For the text-containing cell, return its midpoint in [x, y] coordinate format. 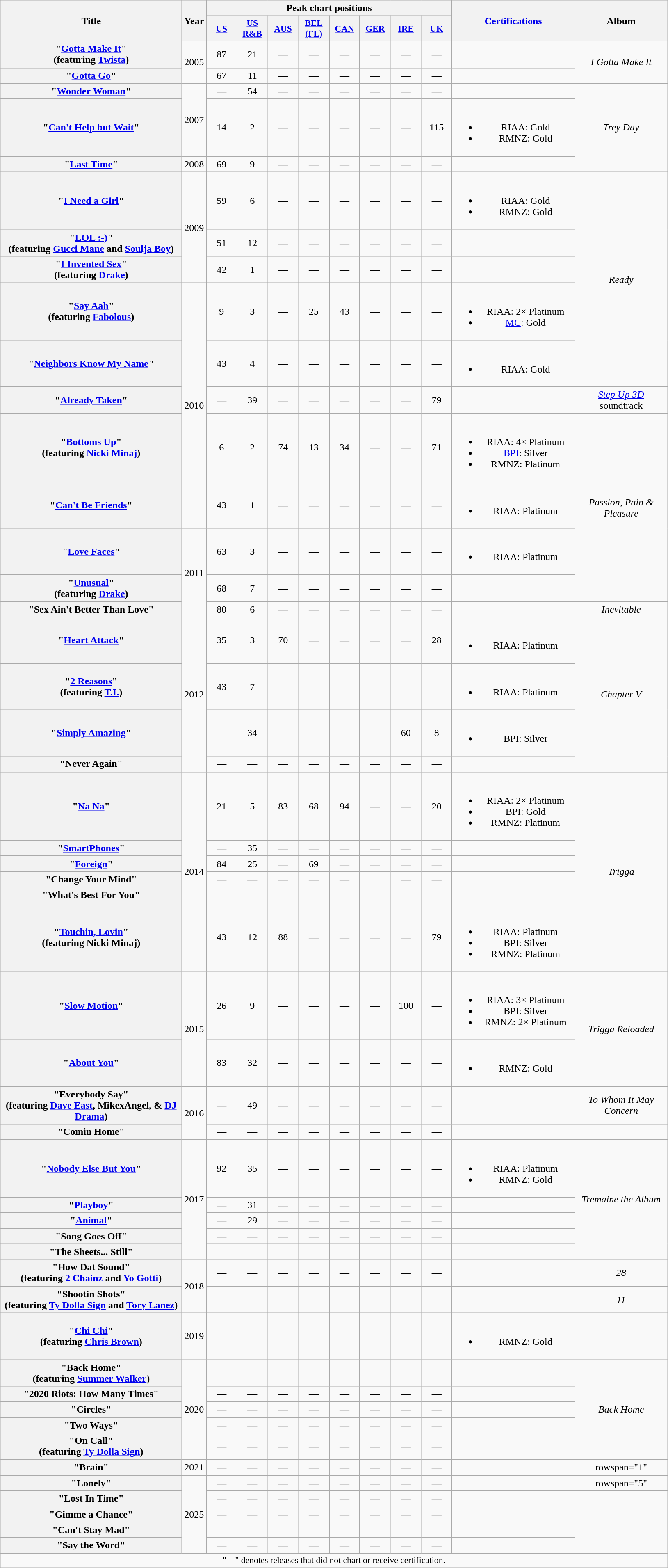
Album [621, 21]
2007 [194, 120]
"Change Your Mind" [91, 879]
RIAA: 2× PlatinumBPI: GoldRMNZ: Platinum [513, 806]
2011 [194, 573]
RIAA: 4× PlatinumBPI: SilverRMNZ: Platinum [513, 448]
"How Dat Sound"(featuring 2 Chainz and Yo Gotti) [91, 1273]
"2020 Riots: How Many Times" [91, 1394]
To Whom It May Concern [621, 1105]
115 [436, 128]
Passion, Pain & Pleasure [621, 507]
"Slow Motion" [91, 1006]
"Gimme a Chance" [91, 1514]
"Can't Stay Mad" [91, 1530]
rowspan="5" [621, 1483]
39 [253, 400]
2009 [194, 227]
Title [91, 21]
70 [283, 640]
"Bottoms Up"(featuring Nicki Minaj) [91, 448]
"About You" [91, 1063]
4 [253, 363]
5 [253, 806]
92 [221, 1168]
"What's Best For You" [91, 895]
"Lost In Time" [91, 1499]
26 [221, 1006]
2017 [194, 1200]
42 [221, 269]
"—" denotes releases that did not chart or receive certification. [334, 1561]
IRE [406, 29]
"Chi Chi"(featuring Chris Brown) [91, 1336]
88 [283, 937]
100 [406, 1006]
- [375, 879]
"Can't Help but Wait" [91, 128]
"LOL :-)"(featuring Gucci Mane and Soulja Boy) [91, 243]
"Gotta Make It"(featuring Twista) [91, 54]
2025 [194, 1514]
80 [221, 609]
"Brain" [91, 1467]
2015 [194, 1029]
2021 [194, 1467]
AUS [283, 29]
Year [194, 21]
"2 Reasons" (featuring T.I.) [91, 687]
2010 [194, 405]
Step Up 3D soundtrack [621, 400]
"Playboy" [91, 1205]
71 [436, 448]
29 [253, 1221]
32 [253, 1063]
"Nobody Else But You" [91, 1168]
8 [436, 733]
13 [314, 448]
"Sex Ain't Better Than Love" [91, 609]
"Unusual"(featuring Drake) [91, 588]
"Circles" [91, 1409]
54 [253, 91]
RIAA: Gold [513, 363]
Trey Day [621, 128]
"Say the Word" [91, 1545]
RIAA: PlatinumRMNZ: Gold [513, 1168]
"Song Goes Off" [91, 1236]
2014 [194, 871]
84 [221, 864]
Trigga Reloaded [621, 1029]
"Lonely" [91, 1483]
51 [221, 243]
2012 [194, 694]
2019 [194, 1336]
49 [253, 1105]
BEL(FL) [314, 29]
I Gotta Make It [621, 62]
2016 [194, 1113]
"Last Time" [91, 164]
"Simply Amazing" [91, 733]
RIAA: PlatinumBPI: SilverRMNZ: Platinum [513, 937]
2018 [194, 1286]
"Na Na" [91, 806]
"Love Faces" [91, 551]
"Foreign" [91, 864]
"Animal" [91, 1221]
2020 [194, 1409]
67 [221, 75]
RIAA: 3× PlatinumBPI: SilverRMNZ: 2× Platinum [513, 1006]
Certifications [513, 21]
Back Home [621, 1409]
USR&B [253, 29]
Ready [621, 279]
94 [344, 806]
Tremaine the Album [621, 1200]
74 [283, 448]
"Gotta Go" [91, 75]
"Comin Home" [91, 1132]
UK [436, 29]
"Neighbors Know My Name" [91, 363]
Chapter V [621, 694]
Inevitable [621, 609]
60 [406, 733]
"I Need a Girl" [91, 201]
"Never Again" [91, 764]
GER [375, 29]
31 [253, 1205]
"Wonder Woman" [91, 91]
Peak chart positions [329, 8]
2005 [194, 62]
CAN [344, 29]
87 [221, 54]
US [221, 29]
"Two Ways" [91, 1425]
"Heart Attack" [91, 640]
14 [221, 128]
BPI: Silver [513, 733]
20 [436, 806]
63 [221, 551]
"On Call"(featuring Ty Dolla Sign) [91, 1447]
"Can't Be Friends" [91, 505]
Trigga [621, 871]
"Everybody Say"(featuring Dave East, MikexAngel, & DJ Drama) [91, 1105]
RIAA: 2× PlatinumMC: Gold [513, 311]
rowspan="1" [621, 1467]
59 [221, 201]
"Say Aah"(featuring Fabolous) [91, 311]
"I Invented Sex"(featuring Drake) [91, 269]
"SmartPhones" [91, 848]
"The Sheets... Still" [91, 1252]
"Touchin, Lovin"(featuring Nicki Minaj) [91, 937]
2008 [194, 164]
"Shootin Shots"(featuring Ty Dolla Sign and Tory Lanez) [91, 1300]
"Back Home"(featuring Summer Walker) [91, 1373]
"Already Taken" [91, 400]
